From the cell containing the given text, extract its center point as [x, y] coordinate. 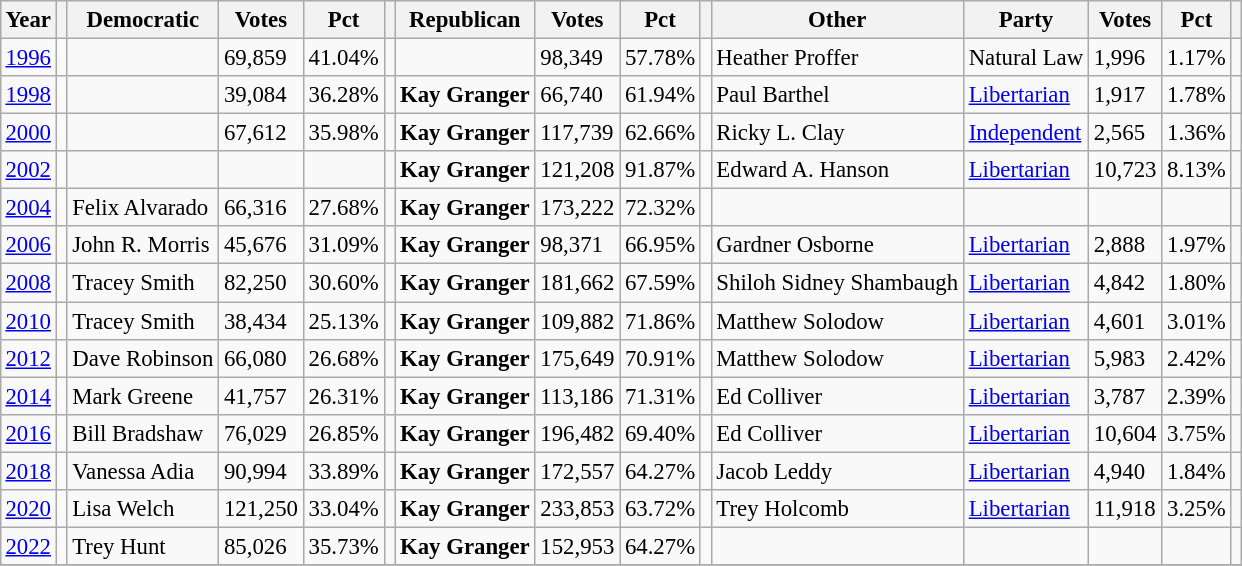
1998 [28, 95]
33.89% [344, 471]
1.97% [1196, 245]
5,983 [1124, 358]
Republican [465, 20]
63.72% [660, 508]
2012 [28, 358]
John R. Morris [143, 245]
Year [28, 20]
66,316 [262, 208]
117,739 [578, 133]
26.31% [344, 396]
85,026 [262, 546]
3,787 [1124, 396]
2014 [28, 396]
Mark Greene [143, 396]
41,757 [262, 396]
72.32% [660, 208]
11,918 [1124, 508]
10,604 [1124, 433]
35.73% [344, 546]
172,557 [578, 471]
121,208 [578, 170]
27.68% [344, 208]
91.87% [660, 170]
2006 [28, 245]
Edward A. Hanson [837, 170]
82,250 [262, 283]
Party [1026, 20]
67,612 [262, 133]
66.95% [660, 245]
173,222 [578, 208]
10,723 [1124, 170]
1,996 [1124, 57]
152,953 [578, 546]
36.28% [344, 95]
Ricky L. Clay [837, 133]
Independent [1026, 133]
Democratic [143, 20]
Jacob Leddy [837, 471]
2,565 [1124, 133]
26.85% [344, 433]
4,940 [1124, 471]
1.80% [1196, 283]
2.39% [1196, 396]
3.01% [1196, 321]
61.94% [660, 95]
Paul Barthel [837, 95]
2002 [28, 170]
66,080 [262, 358]
41.04% [344, 57]
69,859 [262, 57]
Vanessa Adia [143, 471]
196,482 [578, 433]
1.84% [1196, 471]
Shiloh Sidney Shambaugh [837, 283]
233,853 [578, 508]
2004 [28, 208]
Lisa Welch [143, 508]
Other [837, 20]
76,029 [262, 433]
25.13% [344, 321]
71.86% [660, 321]
30.60% [344, 283]
Bill Bradshaw [143, 433]
Heather Proffer [837, 57]
31.09% [344, 245]
71.31% [660, 396]
1,917 [1124, 95]
3.75% [1196, 433]
4,601 [1124, 321]
113,186 [578, 396]
2,888 [1124, 245]
2020 [28, 508]
4,842 [1124, 283]
1996 [28, 57]
38,434 [262, 321]
33.04% [344, 508]
26.68% [344, 358]
2010 [28, 321]
35.98% [344, 133]
Felix Alvarado [143, 208]
1.36% [1196, 133]
90,994 [262, 471]
98,349 [578, 57]
2.42% [1196, 358]
1.78% [1196, 95]
175,649 [578, 358]
2008 [28, 283]
181,662 [578, 283]
66,740 [578, 95]
Trey Hunt [143, 546]
2022 [28, 546]
8.13% [1196, 170]
57.78% [660, 57]
2000 [28, 133]
Dave Robinson [143, 358]
Trey Holcomb [837, 508]
2018 [28, 471]
Gardner Osborne [837, 245]
98,371 [578, 245]
3.25% [1196, 508]
1.17% [1196, 57]
Natural Law [1026, 57]
109,882 [578, 321]
70.91% [660, 358]
121,250 [262, 508]
67.59% [660, 283]
45,676 [262, 245]
2016 [28, 433]
62.66% [660, 133]
69.40% [660, 433]
39,084 [262, 95]
